Locate the cell with the specified text and output its (X, Y) center coordinate. 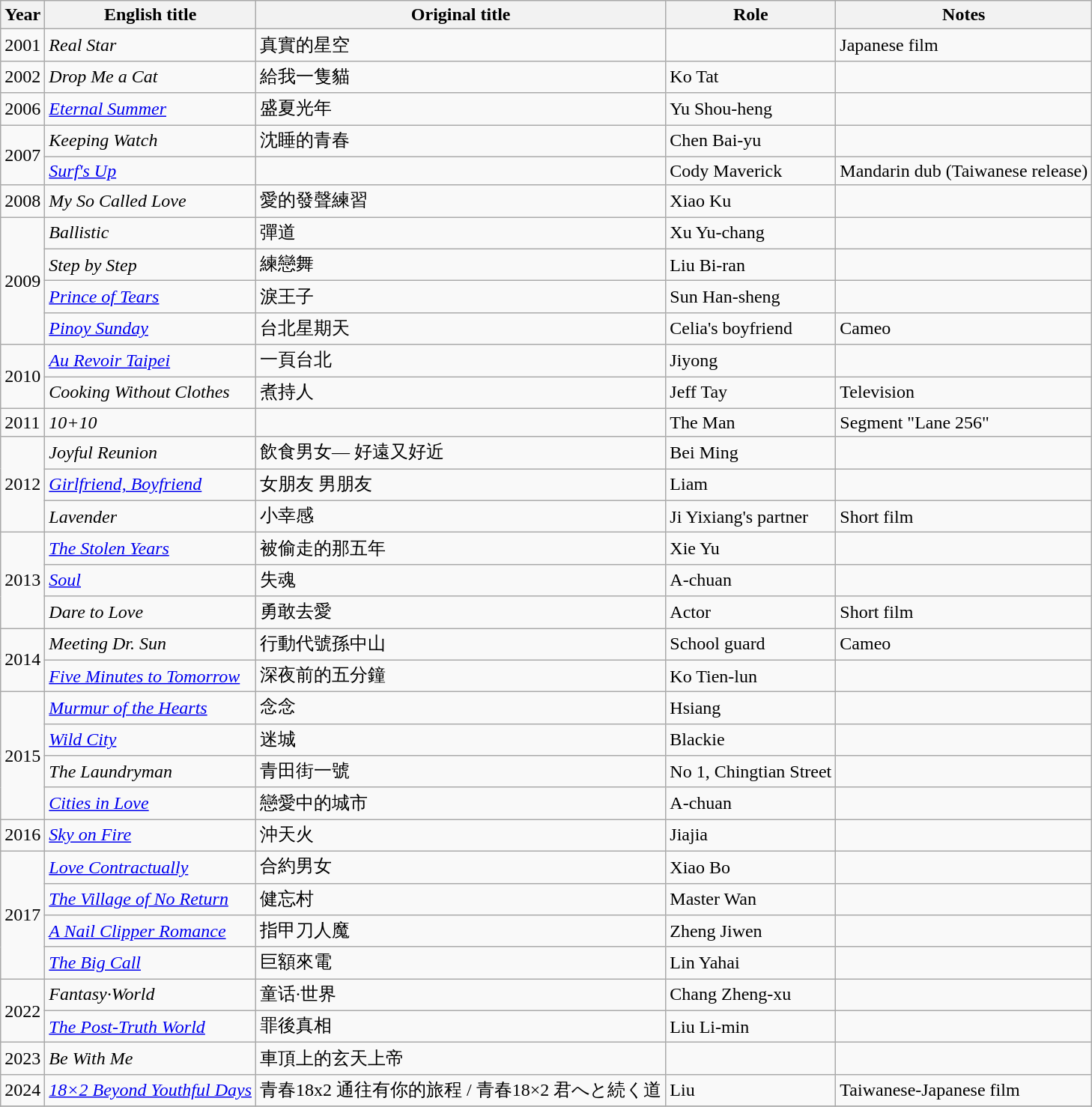
Joyful Reunion (151, 452)
Chen Bai-yu (750, 141)
Television (964, 392)
Xu Yu-chang (750, 234)
Blackie (750, 740)
Segment "Lane 256" (964, 422)
行動代號孫中山 (461, 644)
Be With Me (151, 1059)
Year (22, 15)
給我一隻貓 (461, 76)
飲食男女— 好遠又好近 (461, 452)
A Nail Clipper Romance (151, 932)
盛夏光年 (461, 109)
健忘村 (461, 899)
The Man (750, 422)
車頂上的玄天上帝 (461, 1059)
淚王子 (461, 297)
2009 (22, 281)
2014 (22, 659)
Sky on Fire (151, 836)
Liam (750, 485)
Zheng Jiwen (750, 932)
練戀舞 (461, 265)
2011 (22, 422)
2002 (22, 76)
Keeping Watch (151, 141)
2010 (22, 376)
戀愛中的城市 (461, 803)
Drop Me a Cat (151, 76)
Step by Step (151, 265)
被偷走的那五年 (461, 548)
Ko Tien-lun (750, 676)
Cody Maverick (750, 171)
2016 (22, 836)
台北星期天 (461, 328)
Meeting Dr. Sun (151, 644)
愛的發聲練習 (461, 201)
Chang Zheng-xu (750, 995)
Notes (964, 15)
Ballistic (151, 234)
English title (151, 15)
沈睡的青春 (461, 141)
2001 (22, 45)
Japanese film (964, 45)
Liu (750, 1091)
2015 (22, 756)
彈道 (461, 234)
Real Star (151, 45)
Master Wan (750, 899)
Murmur of the Hearts (151, 709)
The Village of No Return (151, 899)
18×2 Beyond Youthful Days (151, 1091)
Cooking Without Clothes (151, 392)
真實的星空 (461, 45)
2012 (22, 485)
迷城 (461, 740)
Love Contractually (151, 867)
Prince of Tears (151, 297)
指甲刀人魔 (461, 932)
巨額來電 (461, 963)
Lin Yahai (750, 963)
2022 (22, 1011)
School guard (750, 644)
Girlfriend, Boyfriend (151, 485)
Original title (461, 15)
The Laundryman (151, 771)
Role (750, 15)
Cities in Love (151, 803)
2013 (22, 580)
Celia's boyfriend (750, 328)
Ji Yixiang's partner (750, 517)
一頁台北 (461, 361)
The Post-Truth World (151, 1026)
Sun Han-sheng (750, 297)
Jiajia (750, 836)
My So Called Love (151, 201)
沖天火 (461, 836)
2023 (22, 1059)
Ko Tat (750, 76)
念念 (461, 709)
2017 (22, 915)
2007 (22, 154)
深夜前的五分鐘 (461, 676)
罪後真相 (461, 1026)
Xiao Ku (750, 201)
青田街一號 (461, 771)
Liu Li-min (750, 1026)
Xiao Bo (750, 867)
Wild City (151, 740)
Taiwanese-Japanese film (964, 1091)
Fantasy·World (151, 995)
2008 (22, 201)
童话·世界 (461, 995)
Pinoy Sunday (151, 328)
Actor (750, 613)
Jiyong (750, 361)
Eternal Summer (151, 109)
Xie Yu (750, 548)
Hsiang (750, 709)
Five Minutes to Tomorrow (151, 676)
煮持人 (461, 392)
Lavender (151, 517)
青春18x2 通往有你的旅程 / 青春18×2 君へと続く道 (461, 1091)
Yu Shou-heng (750, 109)
勇敢去愛 (461, 613)
Surf's Up (151, 171)
Liu Bi-ran (750, 265)
Jeff Tay (750, 392)
The Big Call (151, 963)
2024 (22, 1091)
2006 (22, 109)
Bei Ming (750, 452)
10+10 (151, 422)
The Stolen Years (151, 548)
Soul (151, 580)
合約男女 (461, 867)
失魂 (461, 580)
No 1, Chingtian Street (750, 771)
Dare to Love (151, 613)
Au Revoir Taipei (151, 361)
小幸感 (461, 517)
女朋友 男朋友 (461, 485)
Mandarin dub (Taiwanese release) (964, 171)
